Capture the cell that displays the provided text and extract its [X, Y] central coordinate. 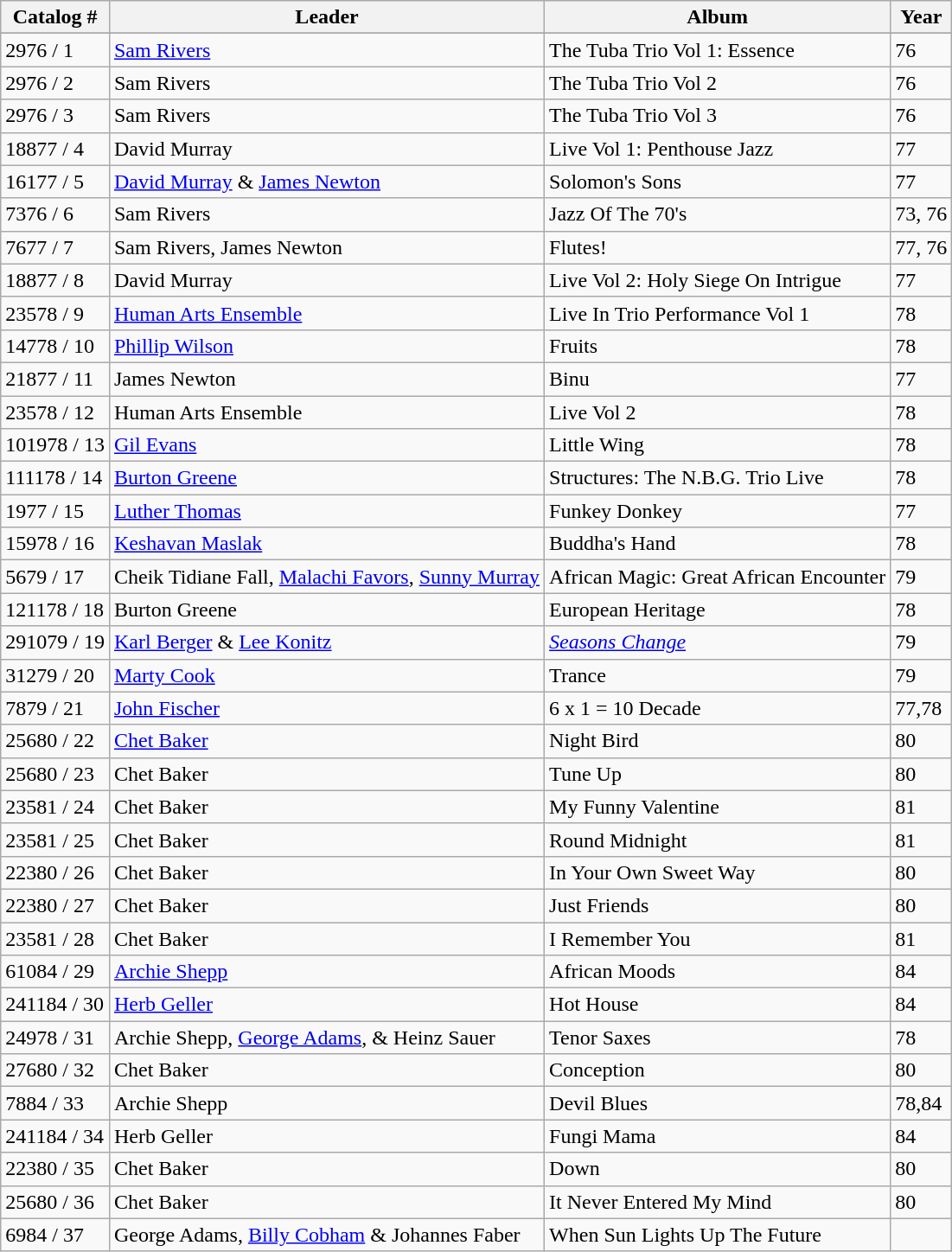
Album [718, 17]
Little Wing [718, 445]
6 x 1 = 10 Decade [718, 708]
George Adams, Billy Cobham & Johannes Faber [327, 1235]
6984 / 37 [55, 1235]
Year [922, 17]
Structures: The N.B.G. Trio Live [718, 478]
Just Friends [718, 905]
My Funny Valentine [718, 807]
241184 / 34 [55, 1136]
25680 / 23 [55, 774]
21877 / 11 [55, 379]
Flutes! [718, 247]
2976 / 2 [55, 83]
The Tuba Trio Vol 2 [718, 83]
18877 / 8 [55, 280]
Round Midnight [718, 840]
John Fischer [327, 708]
Fungi Mama [718, 1136]
31279 / 20 [55, 675]
Live Vol 2 [718, 412]
7884 / 33 [55, 1103]
77, 76 [922, 247]
25680 / 36 [55, 1202]
Down [718, 1169]
Karl Berger & Lee Konitz [327, 642]
73, 76 [922, 214]
15978 / 16 [55, 544]
23581 / 25 [55, 840]
Tune Up [718, 774]
27680 / 32 [55, 1070]
16177 / 5 [55, 182]
23581 / 28 [55, 938]
Marty Cook [327, 675]
African Moods [718, 972]
Catalog # [55, 17]
Binu [718, 379]
Live Vol 2: Holy Siege On Intrigue [718, 280]
111178 / 14 [55, 478]
121178 / 18 [55, 610]
78,84 [922, 1103]
23581 / 24 [55, 807]
African Magic: Great African Encounter [718, 577]
Archie Shepp, George Adams, & Heinz Sauer [327, 1038]
23578 / 9 [55, 313]
22380 / 26 [55, 872]
I Remember You [718, 938]
In Your Own Sweet Way [718, 872]
Hot House [718, 1005]
Conception [718, 1070]
Solomon's Sons [718, 182]
Trance [718, 675]
22380 / 27 [55, 905]
Phillip Wilson [327, 346]
Seasons Change [718, 642]
291079 / 19 [55, 642]
Night Bird [718, 741]
7677 / 7 [55, 247]
James Newton [327, 379]
Jazz Of The 70's [718, 214]
Leader [327, 17]
61084 / 29 [55, 972]
Tenor Saxes [718, 1038]
Buddha's Hand [718, 544]
101978 / 13 [55, 445]
14778 / 10 [55, 346]
When Sun Lights Up The Future [718, 1235]
77,78 [922, 708]
25680 / 22 [55, 741]
Live Vol 1: Penthouse Jazz [718, 149]
Live In Trio Performance Vol 1 [718, 313]
Funkey Donkey [718, 511]
7376 / 6 [55, 214]
The Tuba Trio Vol 3 [718, 116]
Fruits [718, 346]
Devil Blues [718, 1103]
24978 / 31 [55, 1038]
2976 / 1 [55, 50]
Keshavan Maslak [327, 544]
241184 / 30 [55, 1005]
Sam Rivers, James Newton [327, 247]
5679 / 17 [55, 577]
Luther Thomas [327, 511]
22380 / 35 [55, 1169]
7879 / 21 [55, 708]
23578 / 12 [55, 412]
European Heritage [718, 610]
2976 / 3 [55, 116]
The Tuba Trio Vol 1: Essence [718, 50]
1977 / 15 [55, 511]
David Murray & James Newton [327, 182]
It Never Entered My Mind [718, 1202]
Cheik Tidiane Fall, Malachi Favors, Sunny Murray [327, 577]
Gil Evans [327, 445]
18877 / 4 [55, 149]
